Determine the [x, y] coordinate at the center of the cell enclosing the given text.  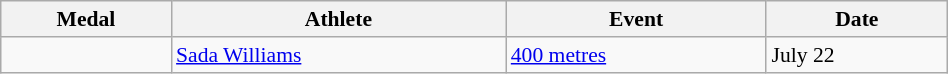
Event [636, 19]
Medal [86, 19]
July 22 [856, 55]
Sada Williams [338, 55]
400 metres [636, 55]
Athlete [338, 19]
Date [856, 19]
